Detect which cell encompasses the target text, then output its (x, y) center coordinate. 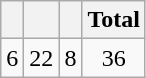
6 (12, 58)
8 (70, 58)
36 (114, 58)
Total (114, 20)
22 (42, 58)
